Identify which cell holds the provided text, then report its (X, Y) central coordinate. 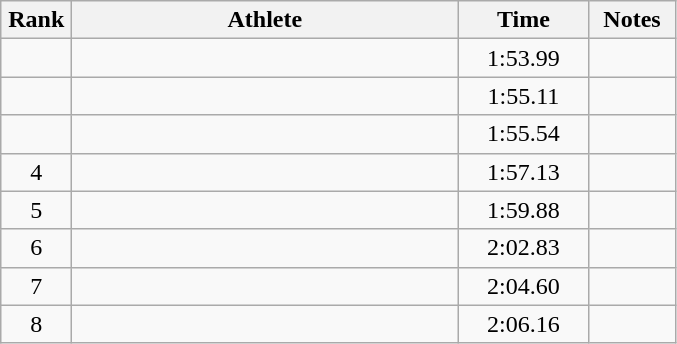
2:06.16 (524, 324)
2:04.60 (524, 286)
1:57.13 (524, 172)
6 (36, 248)
8 (36, 324)
Notes (632, 20)
Time (524, 20)
2:02.83 (524, 248)
1:59.88 (524, 210)
1:55.54 (524, 134)
Athlete (265, 20)
Rank (36, 20)
4 (36, 172)
1:55.11 (524, 96)
1:53.99 (524, 58)
5 (36, 210)
7 (36, 286)
